Search for the cell housing the specified text and yield its [x, y] center coordinate. 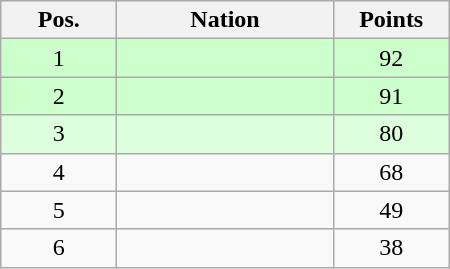
38 [391, 248]
68 [391, 172]
4 [59, 172]
3 [59, 134]
Pos. [59, 20]
Nation [225, 20]
92 [391, 58]
2 [59, 96]
49 [391, 210]
91 [391, 96]
5 [59, 210]
6 [59, 248]
Points [391, 20]
80 [391, 134]
1 [59, 58]
